Detect which cell encompasses the target text, then output its (x, y) center coordinate. 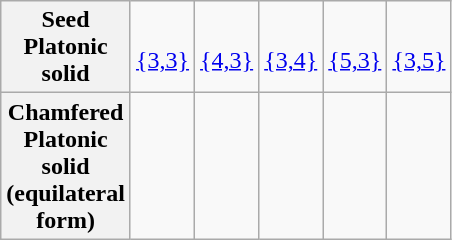
{5,3} (355, 47)
{4,3} (227, 47)
{3,4} (291, 47)
ChamferedPlatonicsolid(equilateralform) (66, 166)
{3,5} (419, 47)
SeedPlatonicsolid (66, 47)
{3,3} (162, 47)
